Pinpoint the cell where the given text exists, returning its [x, y] midpoint coordinate. 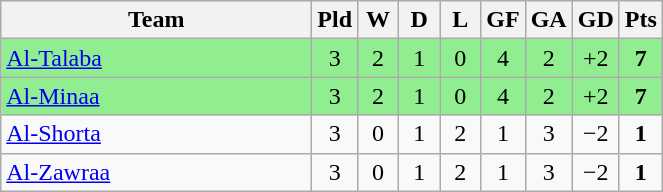
Pts [640, 20]
Al-Talaba [156, 58]
GD [596, 20]
Al-Shorta [156, 134]
L [460, 20]
D [420, 20]
Pld [335, 20]
W [378, 20]
Al-Minaa [156, 96]
GF [503, 20]
Team [156, 20]
GA [548, 20]
Al-Zawraa [156, 172]
